Search for the cell housing the specified text and yield its (X, Y) center coordinate. 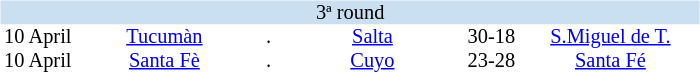
S.Miguel de T. (610, 36)
Cuyo (372, 60)
23-28 (492, 60)
Salta (372, 36)
Tucumàn (164, 36)
3ª round (350, 12)
30-18 (492, 36)
Santa Fé (610, 60)
Santa Fè (164, 60)
